Find where the given text appears and provide that cell's center as (x, y) coordinate. 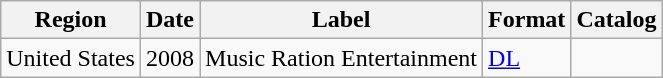
Label (342, 20)
Date (170, 20)
DL (527, 58)
United States (71, 58)
Catalog (616, 20)
2008 (170, 58)
Format (527, 20)
Region (71, 20)
Music Ration Entertainment (342, 58)
